Return the [X, Y] coordinate for the center point of the cell that contains the specified text.  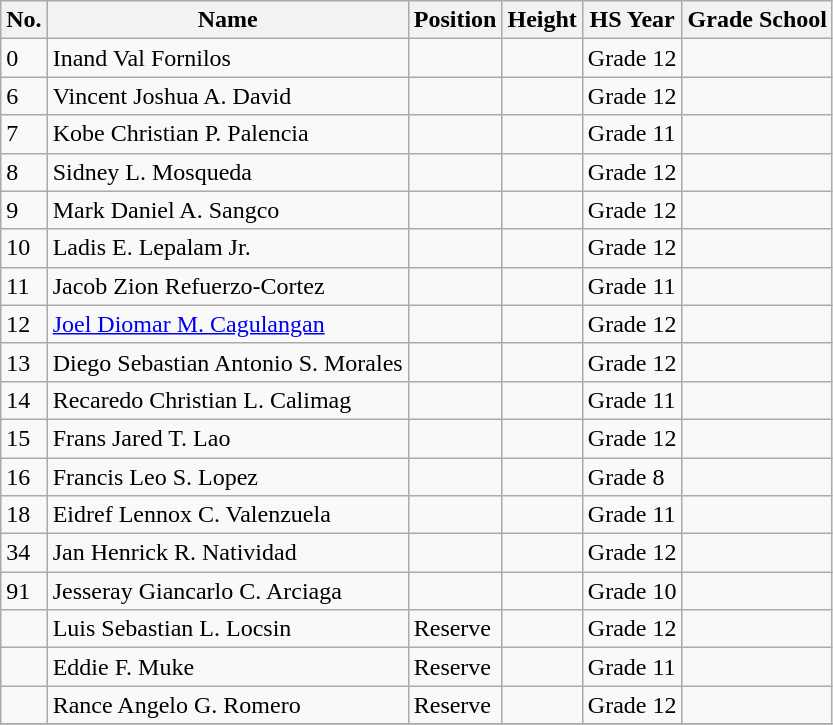
Jan Henrick R. Natividad [228, 553]
16 [24, 477]
91 [24, 591]
Frans Jared T. Lao [228, 438]
Eidref Lennox C. Valenzuela [228, 515]
14 [24, 400]
Name [228, 20]
Jesseray Giancarlo C. Arciaga [228, 591]
Ladis E. Lepalam Jr. [228, 248]
Inand Val Fornilos [228, 58]
Grade 8 [632, 477]
18 [24, 515]
Luis Sebastian L. Locsin [228, 629]
Kobe Christian P. Palencia [228, 134]
Rance Angelo G. Romero [228, 705]
Grade 10 [632, 591]
11 [24, 286]
Joel Diomar M. Cagulangan [228, 324]
Grade School [757, 20]
Diego Sebastian Antonio S. Morales [228, 362]
Jacob Zion Refuerzo-Cortez [228, 286]
6 [24, 96]
Sidney L. Mosqueda [228, 172]
Position [455, 20]
Recaredo Christian L. Calimag [228, 400]
7 [24, 134]
Eddie F. Muke [228, 667]
HS Year [632, 20]
Francis Leo S. Lopez [228, 477]
10 [24, 248]
34 [24, 553]
8 [24, 172]
15 [24, 438]
Vincent Joshua A. David [228, 96]
12 [24, 324]
Mark Daniel A. Sangco [228, 210]
0 [24, 58]
9 [24, 210]
Height [542, 20]
No. [24, 20]
13 [24, 362]
